Return the [x, y] coordinate for the center point of the cell that contains the specified text.  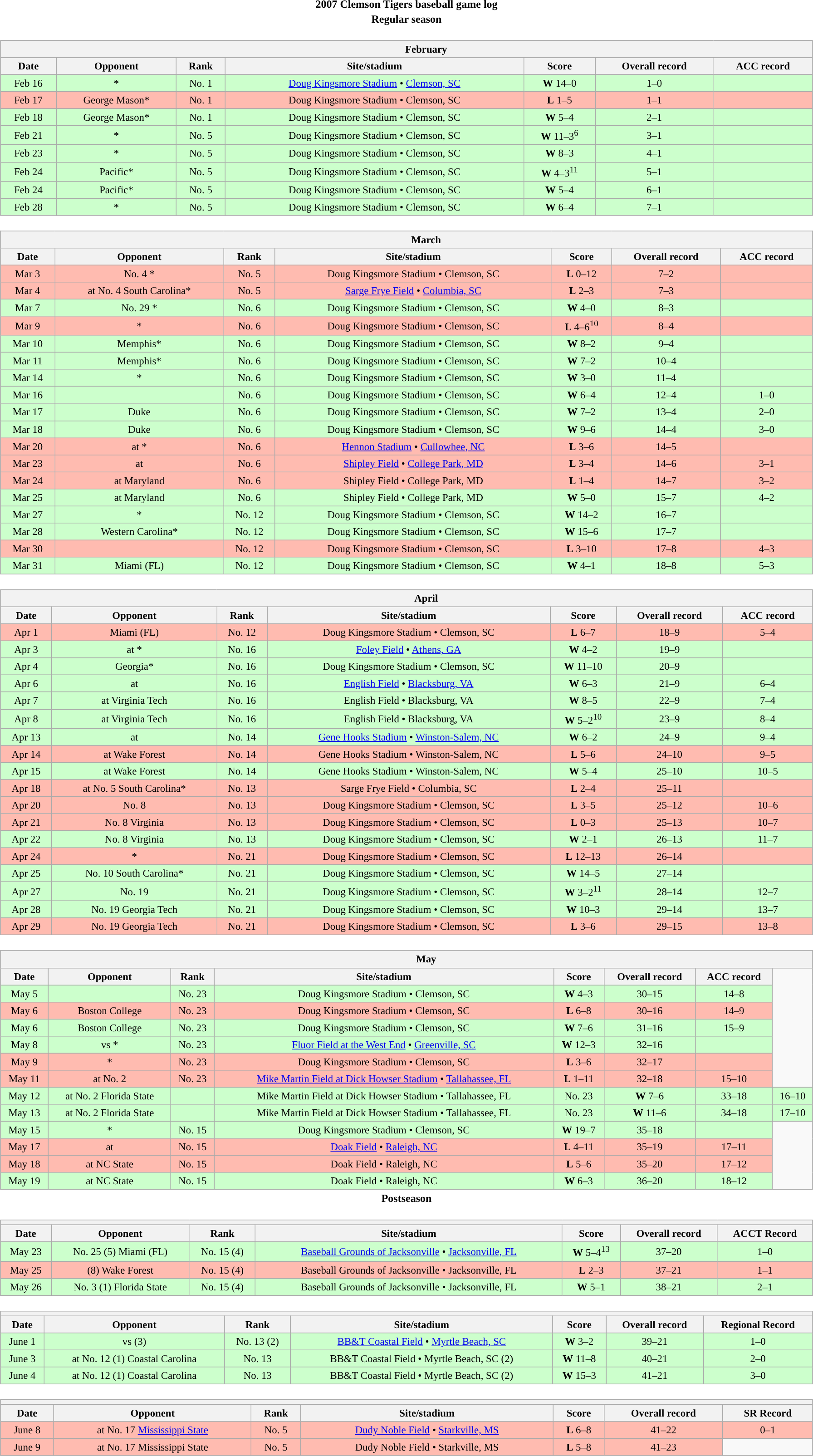
W 19–7 [579, 1130]
6–1 [654, 190]
Apr 1 [26, 632]
Apr 25 [26, 873]
(8) Wake Forest [120, 1270]
10–4 [666, 361]
Feb 23 [29, 153]
18–12 [734, 1181]
38–21 [669, 1287]
25–13 [670, 822]
13–4 [666, 412]
Mar 30 [28, 549]
L 12–13 [583, 856]
10–5 [768, 771]
37–21 [669, 1270]
Mar 14 [28, 378]
W 9–6 [581, 429]
Mar 20 [28, 446]
May 17 [24, 1147]
W 4–0 [581, 308]
Mar 28 [28, 532]
25–11 [670, 788]
7–1 [654, 207]
W 11–8 [579, 1358]
W 6–2 [583, 737]
Apr 28 [26, 910]
13–7 [768, 910]
5–4 [768, 632]
at No. 2 [110, 1079]
41–22 [664, 1430]
W 10–3 [583, 910]
W 11–6 [650, 1113]
24–9 [670, 737]
15–10 [734, 1079]
No. 19 [134, 892]
Mar 3 [28, 274]
36–20 [650, 1181]
Apr 15 [26, 771]
Mar 16 [28, 395]
20–9 [670, 667]
3–2 [767, 480]
W 5–0 [581, 497]
L 1–5 [560, 100]
May 5 [24, 994]
8–3 [666, 308]
33–18 [734, 1096]
May 9 [24, 1062]
32–17 [650, 1062]
Mar 11 [28, 361]
SR Record [768, 1413]
W 3–2 [579, 1341]
May 11 [24, 1079]
L 5–8 [579, 1447]
14–6 [666, 463]
32–18 [650, 1079]
7–3 [666, 291]
7–4 [768, 701]
22–9 [670, 701]
February [406, 49]
12–7 [768, 892]
W 14–2 [581, 515]
No. 29 * [139, 308]
14–4 [666, 429]
Mar 9 [28, 326]
Apr 3 [26, 650]
Mar 10 [28, 344]
29–15 [670, 927]
W 5–210 [583, 719]
Mar 7 [28, 308]
Western Carolina* [139, 532]
Apr 27 [26, 892]
Feb 17 [29, 100]
W 5–1 [591, 1287]
L 3–5 [583, 805]
Mar 17 [28, 412]
Apr 20 [26, 805]
W 8–5 [583, 701]
11–4 [666, 378]
11–7 [768, 839]
28–14 [670, 892]
Apr 21 [26, 822]
Hennon Stadium • Cullowhee, NC [413, 446]
27–14 [670, 873]
W 4–3 [579, 994]
L 3–10 [581, 549]
W 11–36 [560, 135]
May 19 [24, 1181]
W 11–10 [583, 667]
L 0–3 [583, 822]
30–15 [650, 994]
Apr 6 [26, 684]
35–19 [650, 1147]
W 12–3 [579, 1044]
17–7 [666, 532]
15–7 [666, 497]
No. 4 * [139, 274]
Mar 27 [28, 515]
31–16 [650, 1028]
14–9 [734, 1010]
W 14–5 [583, 873]
March [406, 240]
ACCT Record [765, 1234]
vs (3) [134, 1341]
14–5 [666, 446]
14–7 [666, 480]
4–3 [767, 549]
9–5 [768, 754]
16–7 [666, 515]
10–7 [768, 822]
May 18 [24, 1164]
No. 13 (2) [258, 1341]
Apr 7 [26, 701]
Mar 23 [28, 463]
Apr 29 [26, 927]
4–1 [654, 153]
18–8 [666, 566]
21–9 [670, 684]
June 8 [27, 1430]
May [406, 959]
Mar 24 [28, 480]
Feb 28 [29, 207]
0–1 [768, 1430]
5–1 [654, 172]
10–6 [768, 805]
Apr 8 [26, 719]
32–16 [650, 1044]
35–18 [650, 1130]
Foley Field • Athens, GA [409, 650]
12–4 [666, 395]
No. 3 (1) Florida State [120, 1287]
at No. 5 South Carolina* [134, 788]
W 14–0 [560, 83]
W 5–413 [591, 1251]
May 8 [24, 1044]
April [406, 598]
Apr 14 [26, 754]
37–20 [669, 1251]
at No. 4 South Carolina* [139, 291]
W 8–3 [560, 153]
13–8 [768, 927]
34–18 [734, 1113]
W 2–1 [583, 839]
14–8 [734, 994]
Regional Record [758, 1324]
Mar 25 [28, 497]
No. 25 (5) Miami (FL) [120, 1251]
W 4–1 [581, 566]
BB&T Coastal Field • Myrtle Beach, SC [422, 1341]
No. 8 [134, 805]
W 15–6 [581, 532]
June 4 [23, 1376]
25–12 [670, 805]
L 1–11 [579, 1079]
L 2–4 [583, 788]
L 3–4 [581, 463]
Feb 18 [29, 118]
40–21 [655, 1358]
May 25 [26, 1270]
W 15–3 [579, 1376]
41–23 [664, 1447]
L 6–7 [583, 632]
L 4–610 [581, 326]
W 8–2 [581, 344]
24–10 [670, 754]
25–10 [670, 771]
30–16 [650, 1010]
vs * [110, 1044]
26–13 [670, 839]
41–21 [655, 1376]
Feb 21 [29, 135]
17–11 [734, 1147]
39–21 [655, 1341]
May 23 [26, 1251]
Apr 22 [26, 839]
May 12 [24, 1096]
29–14 [670, 910]
17–12 [734, 1164]
May 15 [24, 1130]
17–8 [666, 549]
Apr 4 [26, 667]
23–9 [670, 719]
17–10 [793, 1113]
June 9 [27, 1447]
No. 10 South Carolina* [134, 873]
June 1 [23, 1341]
L 0–12 [581, 274]
15–9 [734, 1028]
Apr 24 [26, 856]
W 3–211 [583, 892]
6–4 [768, 684]
5–3 [767, 566]
W 4–311 [560, 172]
26–14 [670, 856]
Fluor Field at the West End • Greenville, SC [384, 1044]
19–9 [670, 650]
May 13 [24, 1113]
Mar 31 [28, 566]
4–2 [767, 497]
W 3–0 [581, 378]
16–10 [793, 1096]
Mar 18 [28, 429]
18–9 [670, 632]
7–2 [666, 274]
Apr 18 [26, 788]
L 4–11 [579, 1147]
L 1–4 [581, 480]
Apr 13 [26, 737]
Mar 4 [28, 291]
Feb 16 [29, 83]
June 3 [23, 1358]
May 26 [26, 1287]
W 4–2 [583, 650]
Georgia* [134, 667]
35–20 [650, 1164]
